Locate the cell with the specified text and output its (x, y) center coordinate. 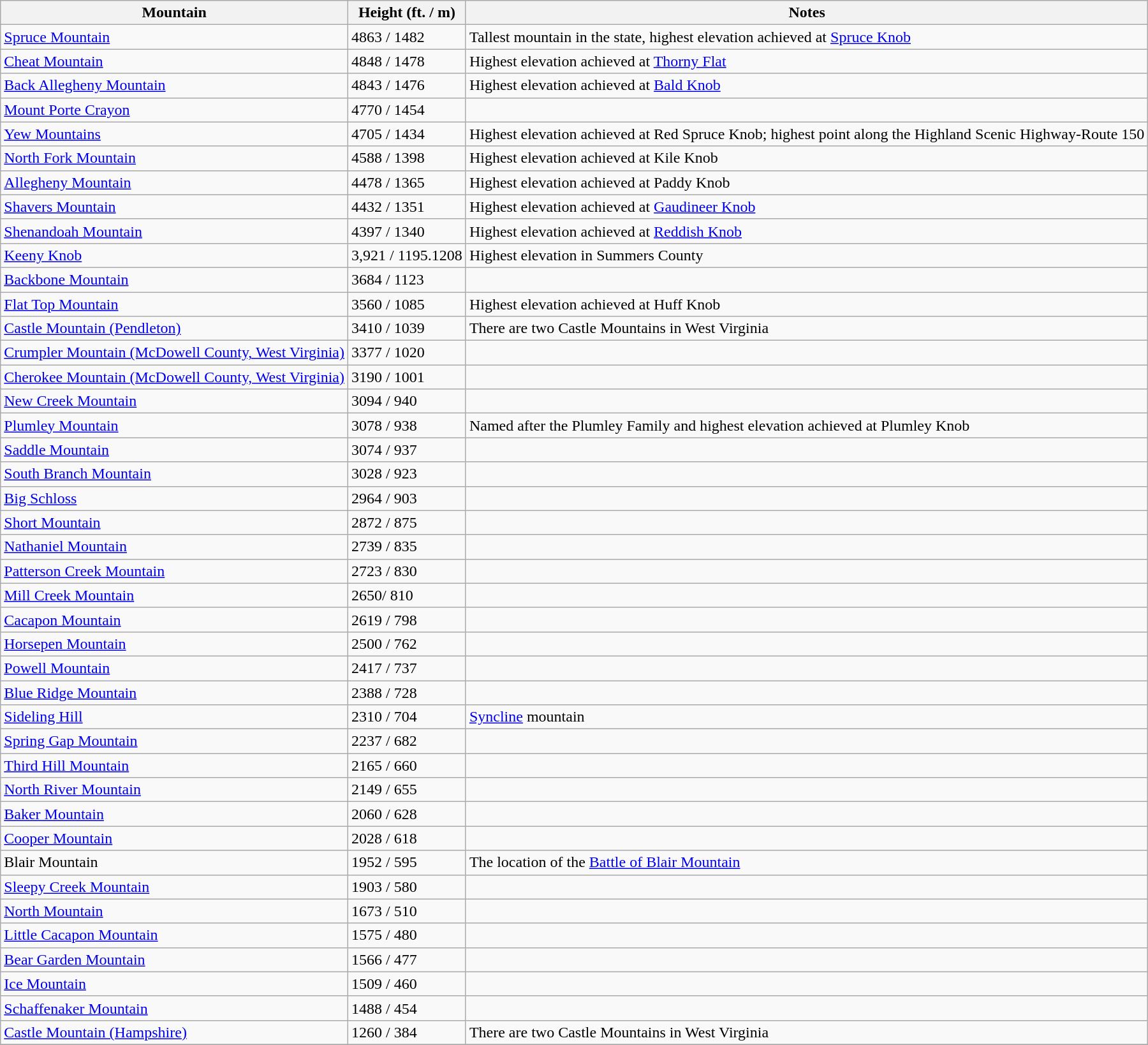
Saddle Mountain (175, 450)
Highest elevation achieved at Paddy Knob (807, 182)
3377 / 1020 (407, 353)
2739 / 835 (407, 547)
3410 / 1039 (407, 329)
4705 / 1434 (407, 134)
Sideling Hill (175, 717)
1952 / 595 (407, 863)
1673 / 510 (407, 911)
Mount Porte Crayon (175, 110)
3074 / 937 (407, 450)
Notes (807, 13)
Keeny Knob (175, 255)
Shenandoah Mountain (175, 231)
1903 / 580 (407, 887)
2237 / 682 (407, 741)
Highest elevation achieved at Kile Knob (807, 158)
Highest elevation achieved at Bald Knob (807, 85)
Powell Mountain (175, 668)
3684 / 1123 (407, 279)
1260 / 384 (407, 1032)
3028 / 923 (407, 474)
Highest elevation achieved at Reddish Knob (807, 231)
Mill Creek Mountain (175, 595)
3078 / 938 (407, 426)
3,921 / 1195.1208 (407, 255)
Castle Mountain (Hampshire) (175, 1032)
2165 / 660 (407, 766)
New Creek Mountain (175, 401)
Yew Mountains (175, 134)
Cheat Mountain (175, 61)
1509 / 460 (407, 984)
Highest elevation achieved at Huff Knob (807, 304)
2619 / 798 (407, 619)
Allegheny Mountain (175, 182)
4770 / 1454 (407, 110)
Named after the Plumley Family and highest elevation achieved at Plumley Knob (807, 426)
Nathaniel Mountain (175, 547)
Plumley Mountain (175, 426)
4432 / 1351 (407, 207)
1488 / 454 (407, 1008)
Cacapon Mountain (175, 619)
Castle Mountain (Pendleton) (175, 329)
South Branch Mountain (175, 474)
Big Schloss (175, 498)
4478 / 1365 (407, 182)
2060 / 628 (407, 814)
Short Mountain (175, 522)
2650/ 810 (407, 595)
Spruce Mountain (175, 37)
Height (ft. / m) (407, 13)
Schaffenaker Mountain (175, 1008)
2388 / 728 (407, 692)
Bear Garden Mountain (175, 960)
3190 / 1001 (407, 377)
Back Allegheny Mountain (175, 85)
North Mountain (175, 911)
1575 / 480 (407, 935)
Sleepy Creek Mountain (175, 887)
Spring Gap Mountain (175, 741)
3560 / 1085 (407, 304)
2872 / 875 (407, 522)
Syncline mountain (807, 717)
2310 / 704 (407, 717)
4863 / 1482 (407, 37)
2149 / 655 (407, 790)
4843 / 1476 (407, 85)
North River Mountain (175, 790)
2028 / 618 (407, 838)
Mountain (175, 13)
Crumpler Mountain (McDowell County, West Virginia) (175, 353)
Ice Mountain (175, 984)
Highest elevation achieved at Gaudineer Knob (807, 207)
North Fork Mountain (175, 158)
Baker Mountain (175, 814)
Highest elevation achieved at Red Spruce Knob; highest point along the Highland Scenic Highway-Route 150 (807, 134)
1566 / 477 (407, 960)
The location of the Battle of Blair Mountain (807, 863)
3094 / 940 (407, 401)
Blair Mountain (175, 863)
4397 / 1340 (407, 231)
Horsepen Mountain (175, 644)
2500 / 762 (407, 644)
Cherokee Mountain (McDowell County, West Virginia) (175, 377)
Tallest mountain in the state, highest elevation achieved at Spruce Knob (807, 37)
Highest elevation achieved at Thorny Flat (807, 61)
Third Hill Mountain (175, 766)
Cooper Mountain (175, 838)
Blue Ridge Mountain (175, 692)
Shavers Mountain (175, 207)
2964 / 903 (407, 498)
Highest elevation in Summers County (807, 255)
Little Cacapon Mountain (175, 935)
4588 / 1398 (407, 158)
2723 / 830 (407, 571)
2417 / 737 (407, 668)
Backbone Mountain (175, 279)
4848 / 1478 (407, 61)
Flat Top Mountain (175, 304)
Patterson Creek Mountain (175, 571)
